Capture the cell that displays the provided text and extract its (X, Y) central coordinate. 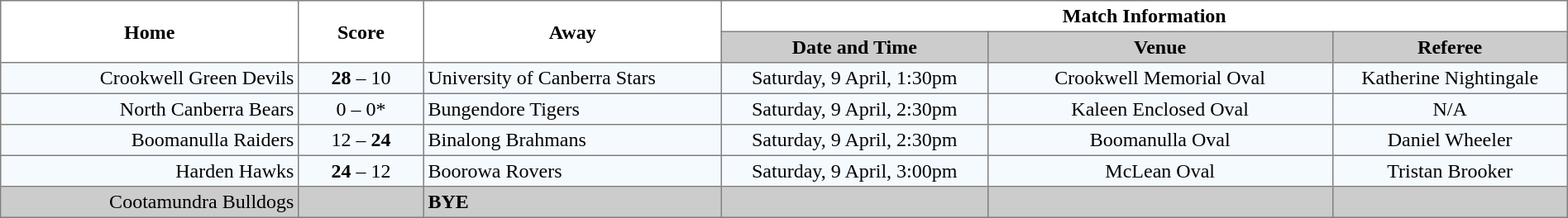
Crookwell Memorial Oval (1159, 78)
Cootamundra Bulldogs (150, 202)
Date and Time (854, 47)
Home (150, 31)
University of Canberra Stars (572, 78)
McLean Oval (1159, 171)
Daniel Wheeler (1450, 140)
Crookwell Green Devils (150, 78)
24 – 12 (361, 171)
BYE (572, 202)
Katherine Nightingale (1450, 78)
Score (361, 31)
Saturday, 9 April, 3:00pm (854, 171)
N/A (1450, 109)
28 – 10 (361, 78)
Boorowa Rovers (572, 171)
0 – 0* (361, 109)
Away (572, 31)
12 – 24 (361, 140)
Tristan Brooker (1450, 171)
Bungendore Tigers (572, 109)
Saturday, 9 April, 1:30pm (854, 78)
Boomanulla Raiders (150, 140)
Harden Hawks (150, 171)
North Canberra Bears (150, 109)
Boomanulla Oval (1159, 140)
Binalong Brahmans (572, 140)
Match Information (1145, 17)
Venue (1159, 47)
Kaleen Enclosed Oval (1159, 109)
Referee (1450, 47)
